Output the (X, Y) coordinate of the center of the cell containing the given text.  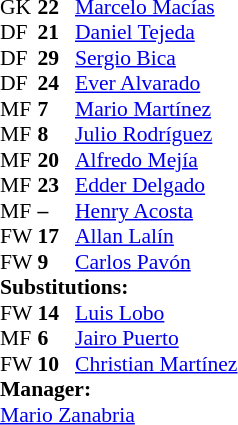
9 (57, 262)
Alfredo Mejía (156, 160)
Christian Martínez (156, 364)
Henry Acosta (156, 211)
24 (57, 83)
Allan Lalín (156, 237)
6 (57, 339)
14 (57, 313)
Carlos Pavón (156, 262)
17 (57, 237)
Manager: (118, 389)
Jairo Puerto (156, 339)
Daniel Tejeda (156, 33)
Sergio Bica (156, 58)
Julio Rodríguez (156, 135)
Ever Alvarado (156, 83)
29 (57, 58)
23 (57, 185)
Mario Martínez (156, 109)
Edder Delgado (156, 185)
20 (57, 160)
21 (57, 33)
Substitutions: (118, 287)
– (57, 211)
7 (57, 109)
Luis Lobo (156, 313)
10 (57, 364)
8 (57, 135)
